Return [x, y] of the center of cell containing provided text 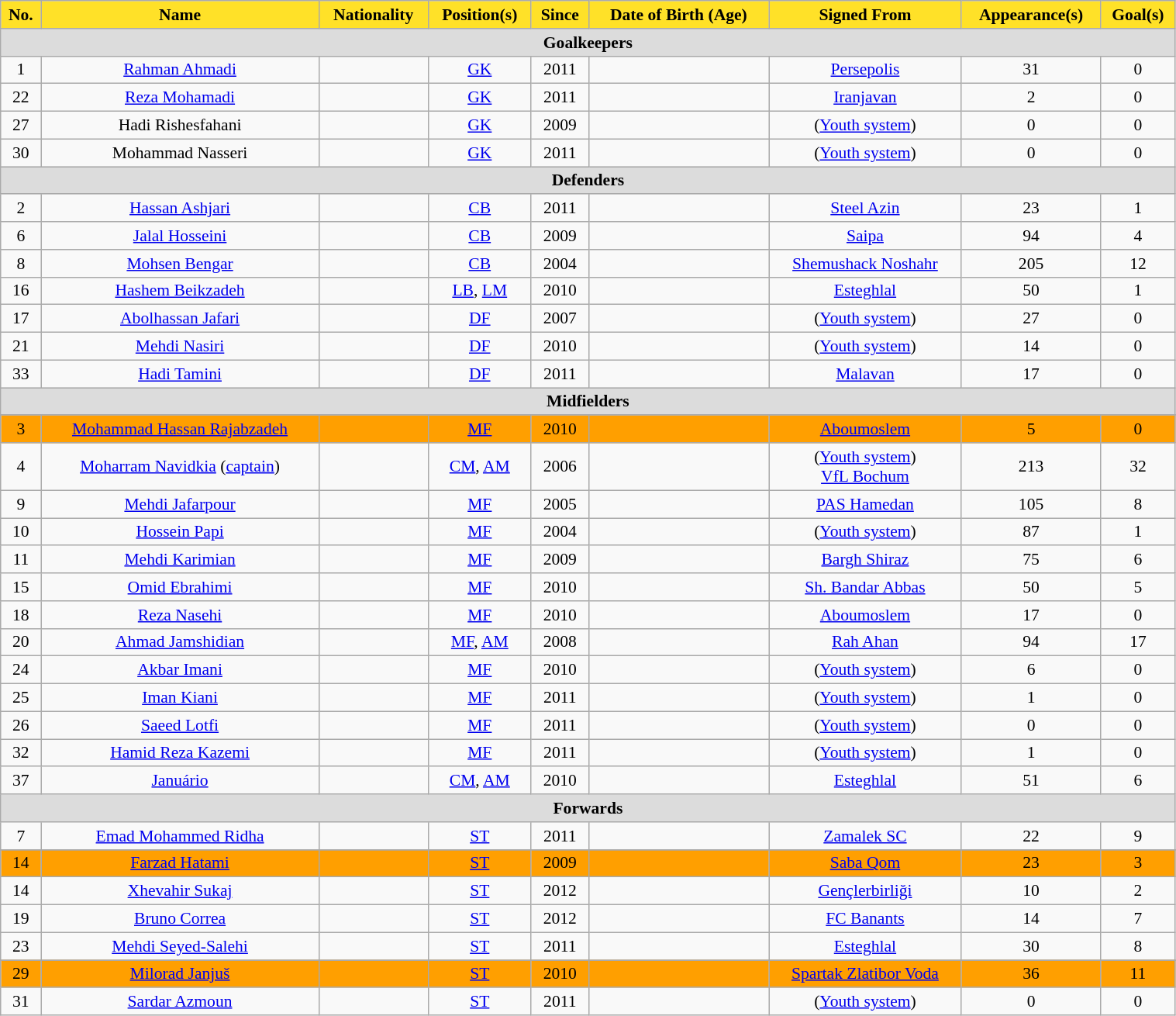
18 [21, 615]
Jalal Hosseini [180, 236]
Since [560, 15]
Hadi Tamini [180, 374]
Sh. Bandar Abbas [865, 587]
51 [1031, 781]
Mehdi Jafarpour [180, 504]
Farzad Hatami [180, 863]
Position(s) [479, 15]
Goalkeepers [588, 43]
Saba Qom [865, 863]
Steel Azin [865, 209]
Xhevahir Sukaj [180, 891]
Nationality [374, 15]
Reza Nasehi [180, 615]
Hossein Papi [180, 532]
Januário [180, 781]
2007 [560, 319]
Signed From [865, 15]
2006 [560, 467]
Appearance(s) [1031, 15]
Akbar Imani [180, 670]
Spartak Zlatibor Voda [865, 974]
Iranjavan [865, 98]
15 [21, 587]
Forwards [588, 808]
FC Banants [865, 919]
Date of Birth (Age) [678, 15]
Ahmad Jamshidian [180, 642]
87 [1031, 532]
Mohsen Bengar [180, 264]
Abolhassan Jafari [180, 319]
205 [1031, 264]
Mohammad Nasseri [180, 153]
Mohammad Hassan Rajabzadeh [180, 430]
Moharram Navidkia (captain) [180, 467]
Mehdi Seyed-Salehi [180, 946]
Midfielders [588, 402]
Rah Ahan [865, 642]
29 [21, 974]
Emad Mohammed Ridha [180, 836]
Milorad Janjuš [180, 974]
Iman Kiani [180, 698]
Gençlerbirliği [865, 891]
Shemushack Noshahr [865, 264]
Hamid Reza Kazemi [180, 753]
Malavan [865, 374]
Zamalek SC [865, 836]
2008 [560, 642]
Hadi Rishesfahani [180, 126]
213 [1031, 467]
20 [21, 642]
Bargh Shiraz [865, 560]
Rahman Ahmadi [180, 70]
Saeed Lotfi [180, 725]
LB, LM [479, 291]
(Youth system) VfL Bochum [865, 467]
105 [1031, 504]
Persepolis [865, 70]
37 [21, 781]
12 [1138, 264]
Mehdi Nasiri [180, 347]
33 [21, 374]
Bruno Correa [180, 919]
16 [21, 291]
75 [1031, 560]
Reza Mohamadi [180, 98]
PAS Hamedan [865, 504]
Mehdi Karimian [180, 560]
Omid Ebrahimi [180, 587]
36 [1031, 974]
Goal(s) [1138, 15]
19 [21, 919]
Defenders [588, 181]
Name [180, 15]
2005 [560, 504]
Hashem Beikzadeh [180, 291]
26 [21, 725]
MF, AM [479, 642]
No. [21, 15]
Hassan Ashjari [180, 209]
24 [21, 670]
Saipa [865, 236]
21 [21, 347]
Sardar Azmoun [180, 1002]
25 [21, 698]
